Identify which cell holds the provided text, then report its (X, Y) central coordinate. 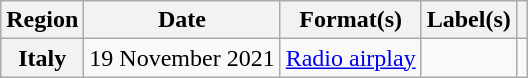
Format(s) (350, 20)
Region (42, 20)
19 November 2021 (182, 58)
Date (182, 20)
Italy (42, 58)
Radio airplay (350, 58)
Label(s) (468, 20)
